Pinpoint the cell where the given text exists, returning its (X, Y) midpoint coordinate. 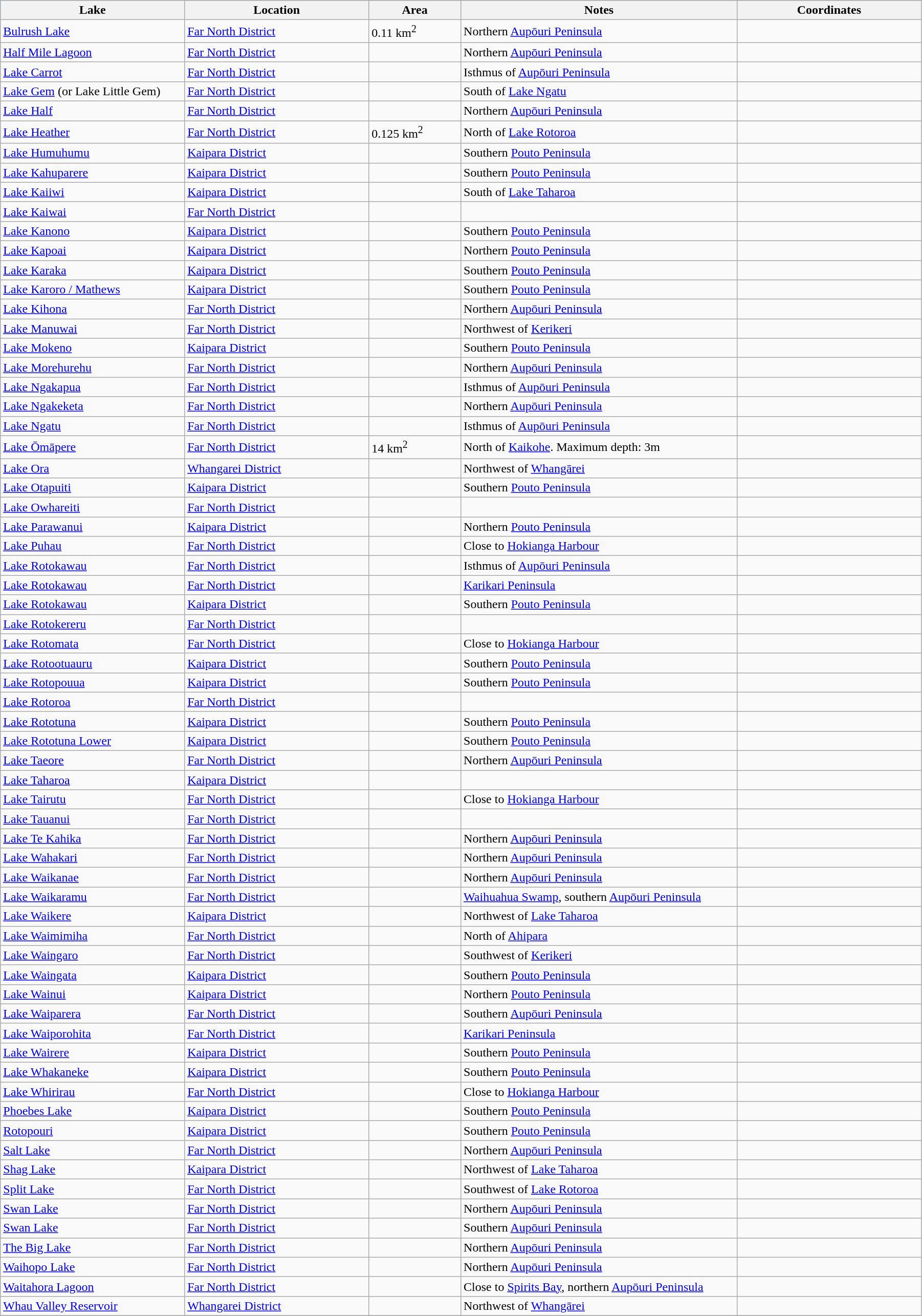
Waihopo Lake (93, 1267)
Lake Heather (93, 132)
Lake Humuhumu (93, 153)
Southwest of Kerikeri (599, 955)
Lake Half (93, 111)
Lake Morehurehu (93, 368)
Lake Manuwai (93, 329)
Lake Waingaro (93, 955)
Lake Kaiwai (93, 211)
Waihuahua Swamp, southern Aupōuri Peninsula (599, 897)
Lake Kapoai (93, 250)
Southwest of Lake Rotoroa (599, 1189)
Lake Karoro / Mathews (93, 290)
Lake Waiparera (93, 1013)
Lake Kahuparere (93, 172)
Lake Ngatu (93, 426)
Lake Carrot (93, 72)
Lake Wainui (93, 994)
Lake Mokeno (93, 348)
Lake Puhau (93, 546)
Lake Waikaramu (93, 897)
Location (277, 10)
South of Lake Taharoa (599, 192)
14 km2 (415, 447)
Lake Whakaneke (93, 1072)
North of Ahipara (599, 936)
Lake Waiporohita (93, 1033)
Lake Tauanui (93, 819)
North of Kaikohe. Maximum depth: 3m (599, 447)
Area (415, 10)
Lake Whirirau (93, 1092)
Lake Ngakapua (93, 387)
Lake (93, 10)
Lake Waingata (93, 975)
Lake Wahakari (93, 858)
Lake Waimimiha (93, 936)
0.125 km2 (415, 132)
Lake Tairutu (93, 800)
Phoebes Lake (93, 1111)
Lake Waikere (93, 916)
Lake Rotomata (93, 643)
Lake Otapuiti (93, 488)
Lake Taeore (93, 761)
Lake Waikanae (93, 877)
Lake Ngakeketa (93, 406)
Half Mile Lagoon (93, 52)
Lake Owhareiti (93, 507)
Lake Karaka (93, 270)
Shag Lake (93, 1170)
Lake Kaiiwi (93, 192)
Lake Rotootuauru (93, 663)
North of Lake Rotoroa (599, 132)
Lake Kihona (93, 309)
Rotopouri (93, 1131)
Lake Rototuna Lower (93, 741)
Lake Gem (or Lake Little Gem) (93, 91)
Lake Parawanui (93, 527)
Lake Ora (93, 468)
Lake Rototuna (93, 721)
The Big Lake (93, 1247)
Waitahora Lagoon (93, 1286)
Close to Spirits Bay, northern Aupōuri Peninsula (599, 1286)
Split Lake (93, 1189)
0.11 km2 (415, 32)
South of Lake Ngatu (599, 91)
Lake Taharoa (93, 780)
Coordinates (829, 10)
Lake Ōmāpere (93, 447)
Lake Te Kahika (93, 838)
Northwest of Kerikeri (599, 329)
Salt Lake (93, 1150)
Notes (599, 10)
Whau Valley Reservoir (93, 1306)
Lake Rotopouua (93, 682)
Bulrush Lake (93, 32)
Lake Rotokereru (93, 624)
Lake Wairere (93, 1053)
Lake Kanono (93, 231)
Lake Rotoroa (93, 702)
